Search for the cell housing the specified text and yield its [X, Y] center coordinate. 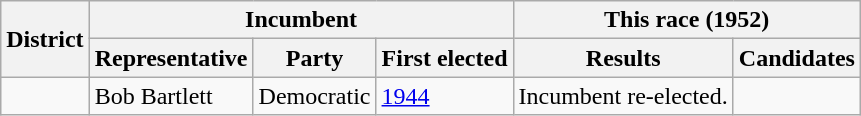
Candidates [796, 58]
Representative [171, 58]
This race (1952) [686, 20]
Democratic [314, 96]
Party [314, 58]
Bob Bartlett [171, 96]
District [45, 39]
First elected [444, 58]
Results [623, 58]
Incumbent [301, 20]
1944 [444, 96]
Incumbent re-elected. [623, 96]
